For the text-containing cell, return its midpoint in (x, y) coordinate format. 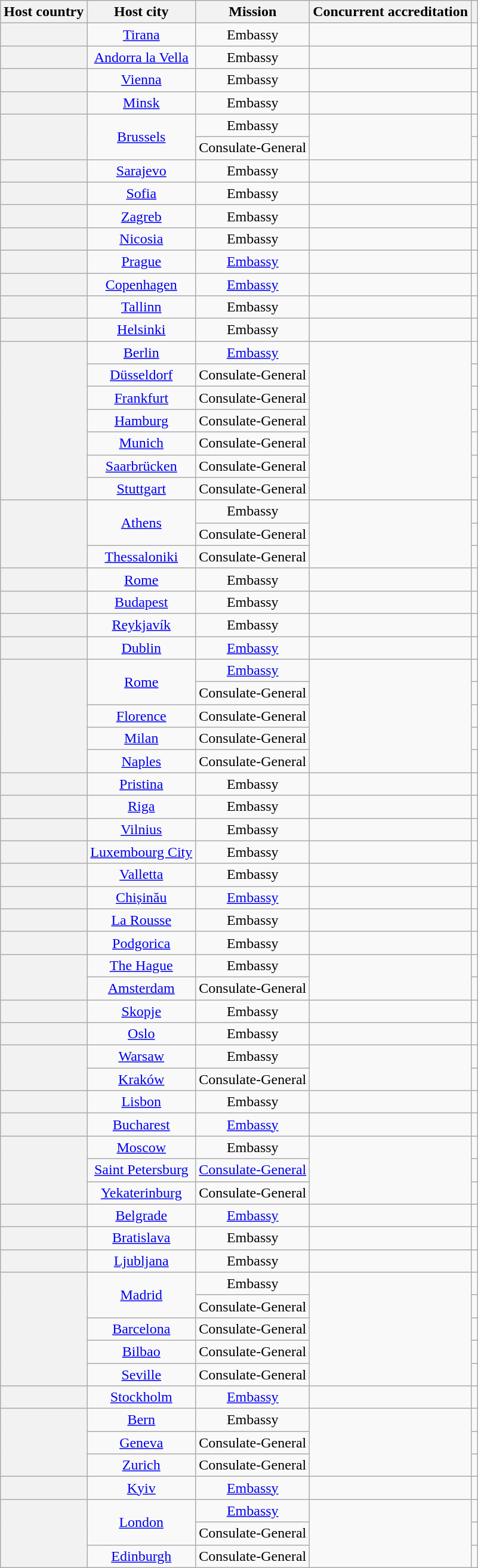
Prague (141, 261)
Zagreb (141, 216)
Andorra la Vella (141, 57)
Mission (253, 12)
Düsseldorf (141, 375)
Minsk (141, 103)
Copenhagen (141, 285)
Brussels (141, 137)
Sarajevo (141, 171)
Bern (141, 1420)
Lisbon (141, 1102)
Athens (141, 523)
Geneva (141, 1443)
Reykjavík (141, 625)
London (141, 1522)
Ljubljana (141, 1261)
Sofia (141, 193)
Amsterdam (141, 988)
Zurich (141, 1465)
Munich (141, 443)
Hamburg (141, 421)
Valletta (141, 875)
Dublin (141, 647)
Host city (141, 12)
Stockholm (141, 1397)
Florence (141, 716)
Yekaterinburg (141, 1193)
Belgrade (141, 1215)
Bratislava (141, 1238)
Seville (141, 1374)
Luxembourg City (141, 852)
Podgorica (141, 943)
Tirana (141, 35)
Moscow (141, 1147)
Vilnius (141, 829)
Oslo (141, 1034)
Barcelona (141, 1329)
Warsaw (141, 1057)
La Rousse (141, 920)
Milan (141, 739)
Frankfurt (141, 398)
Riga (141, 807)
Bucharest (141, 1125)
Tallinn (141, 307)
Vienna (141, 80)
Naples (141, 761)
Saarbrücken (141, 466)
Concurrent accreditation (390, 12)
Edinburgh (141, 1556)
Kyiv (141, 1488)
Nicosia (141, 239)
Chișinău (141, 897)
Skopje (141, 1011)
Berlin (141, 353)
Host country (44, 12)
Thessaloniki (141, 557)
Helsinki (141, 330)
The Hague (141, 965)
Saint Petersburg (141, 1170)
Madrid (141, 1295)
Budapest (141, 602)
Kraków (141, 1079)
Bilbao (141, 1351)
Stuttgart (141, 489)
Pristina (141, 784)
